Output the [X, Y] coordinate of the center of the cell containing the given text.  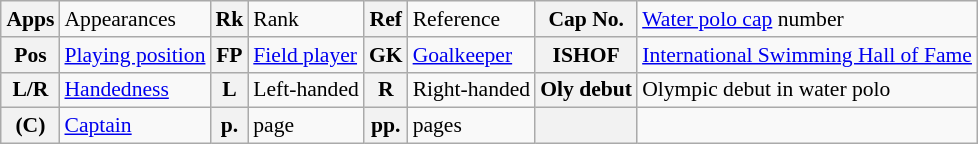
Handedness [134, 90]
Cap No. [586, 19]
International Swimming Hall of Fame [807, 55]
Goalkeeper [472, 55]
Right-handed [472, 90]
Captain [134, 126]
page [306, 126]
R [386, 90]
Reference [472, 19]
Water polo cap number [807, 19]
L [230, 90]
L/R [30, 90]
Rank [306, 19]
Field player [306, 55]
pages [472, 126]
Left-handed [306, 90]
pp. [386, 126]
Olympic debut in water polo [807, 90]
(C) [30, 126]
Oly debut [586, 90]
Ref [386, 19]
Rk [230, 19]
Pos [30, 55]
Apps [30, 19]
GK [386, 55]
Playing position [134, 55]
ISHOF [586, 55]
p. [230, 126]
Appearances [134, 19]
FP [230, 55]
